Output the (X, Y) coordinate of the center of the cell containing the given text.  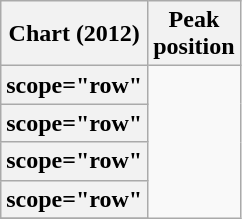
Peakposition (194, 34)
Chart (2012) (74, 34)
